Output the (x, y) coordinate of the center of the cell containing the given text.  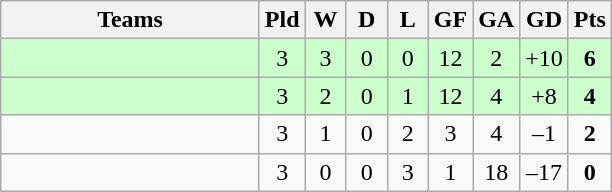
D (366, 20)
18 (496, 172)
+10 (544, 58)
GD (544, 20)
+8 (544, 96)
GF (450, 20)
6 (590, 58)
Teams (130, 20)
L (408, 20)
W (326, 20)
GA (496, 20)
Pld (282, 20)
–1 (544, 134)
Pts (590, 20)
–17 (544, 172)
